From the cell containing the given text, extract its center point as [x, y] coordinate. 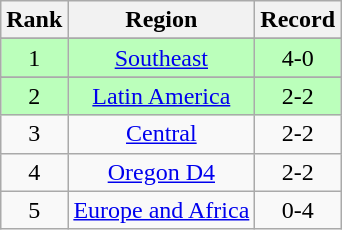
Record [298, 20]
0-4 [298, 210]
Region [162, 20]
Central [162, 134]
Southeast [162, 58]
Europe and Africa [162, 210]
4 [34, 172]
Latin America [162, 96]
3 [34, 134]
1 [34, 58]
4-0 [298, 58]
Oregon D4 [162, 172]
5 [34, 210]
Rank [34, 20]
2 [34, 96]
